Return the (X, Y) coordinate for the center point of the cell that contains the specified text.  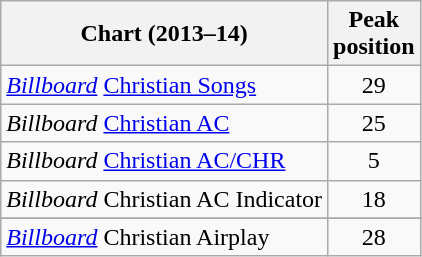
Billboard Christian AC Indicator (164, 199)
28 (374, 237)
5 (374, 161)
Billboard Christian AC (164, 123)
Chart (2013–14) (164, 34)
18 (374, 199)
Billboard Christian Songs (164, 85)
25 (374, 123)
Billboard Christian AC/CHR (164, 161)
Billboard Christian Airplay (164, 237)
Peakposition (374, 34)
29 (374, 85)
